Extract the [X, Y] coordinate from the center of the cell holding the provided text.  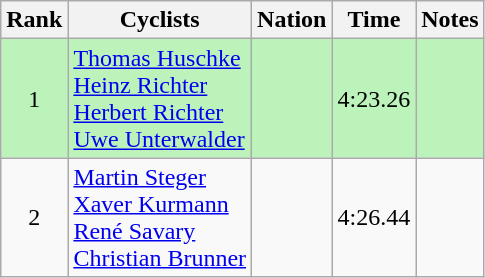
Notes [450, 20]
Martin StegerXaver KurmannRené SavaryChristian Brunner [160, 218]
2 [34, 218]
1 [34, 98]
4:26.44 [374, 218]
Nation [292, 20]
Thomas HuschkeHeinz RichterHerbert RichterUwe Unterwalder [160, 98]
Rank [34, 20]
Cyclists [160, 20]
Time [374, 20]
4:23.26 [374, 98]
